Output the [x, y] coordinate of the center of the cell containing the given text.  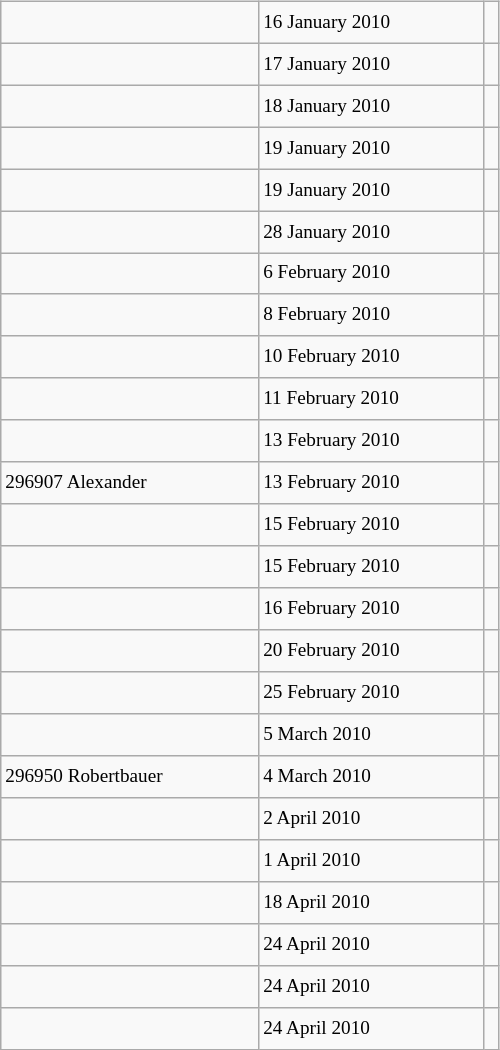
8 February 2010 [372, 315]
17 January 2010 [372, 64]
10 February 2010 [372, 357]
16 January 2010 [372, 22]
5 March 2010 [372, 735]
25 February 2010 [372, 693]
6 February 2010 [372, 274]
18 January 2010 [372, 106]
1 April 2010 [372, 861]
16 February 2010 [372, 609]
2 April 2010 [372, 819]
296950 Robertbauer [130, 777]
20 February 2010 [372, 651]
4 March 2010 [372, 777]
296907 Alexander [130, 483]
18 April 2010 [372, 902]
28 January 2010 [372, 232]
11 February 2010 [372, 399]
